Identify which cell holds the provided text, then report its [x, y] central coordinate. 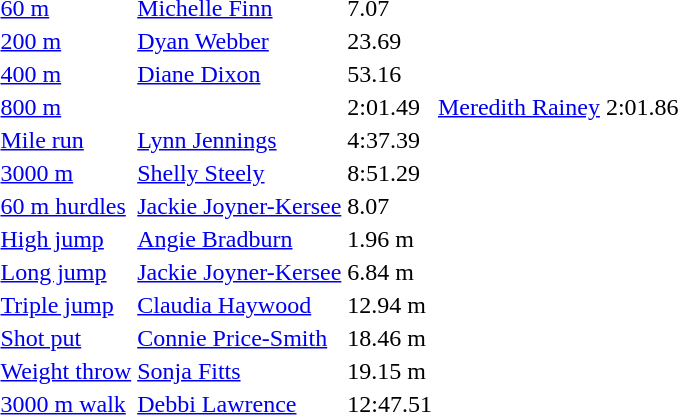
Sonja Fitts [240, 371]
Meredith Rainey [518, 107]
Connie Price-Smith [240, 338]
Lynn Jennings [240, 140]
18.46 m [390, 338]
4:37.39 [390, 140]
8.07 [390, 206]
Claudia Haywood [240, 305]
Shelly Steely [240, 173]
Diane Dixon [240, 74]
12.94 m [390, 305]
19.15 m [390, 371]
8:51.29 [390, 173]
Dyan Webber [240, 41]
23.69 [390, 41]
53.16 [390, 74]
2:01.49 [390, 107]
6.84 m [390, 272]
Angie Bradburn [240, 239]
1.96 m [390, 239]
